Pinpoint the cell where the given text exists, returning its (X, Y) midpoint coordinate. 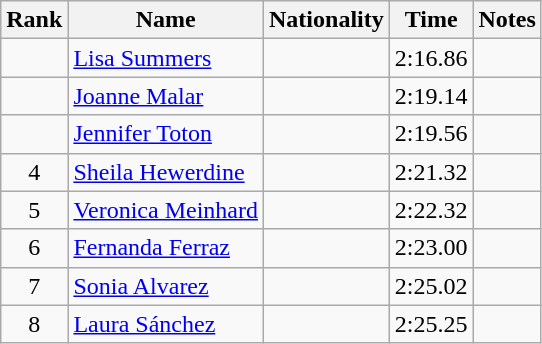
4 (34, 172)
Joanne Malar (166, 96)
2:19.14 (431, 96)
2:19.56 (431, 134)
Nationality (327, 20)
Laura Sánchez (166, 324)
6 (34, 248)
2:25.02 (431, 286)
Sonia Alvarez (166, 286)
2:21.32 (431, 172)
Fernanda Ferraz (166, 248)
7 (34, 286)
Rank (34, 20)
8 (34, 324)
Notes (507, 20)
5 (34, 210)
Time (431, 20)
Veronica Meinhard (166, 210)
Name (166, 20)
2:25.25 (431, 324)
2:16.86 (431, 58)
Lisa Summers (166, 58)
2:23.00 (431, 248)
Sheila Hewerdine (166, 172)
Jennifer Toton (166, 134)
2:22.32 (431, 210)
